Extract the (x, y) coordinate from the center of the cell holding the provided text.  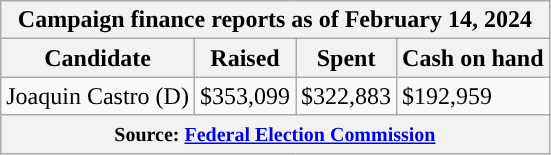
Source: Federal Election Commission (275, 134)
Candidate (98, 58)
Campaign finance reports as of February 14, 2024 (275, 20)
Cash on hand (473, 58)
$322,883 (346, 96)
Spent (346, 58)
$353,099 (244, 96)
$192,959 (473, 96)
Joaquin Castro (D) (98, 96)
Raised (244, 58)
